Determine the (x, y) coordinate at the center of the cell enclosing the given text.  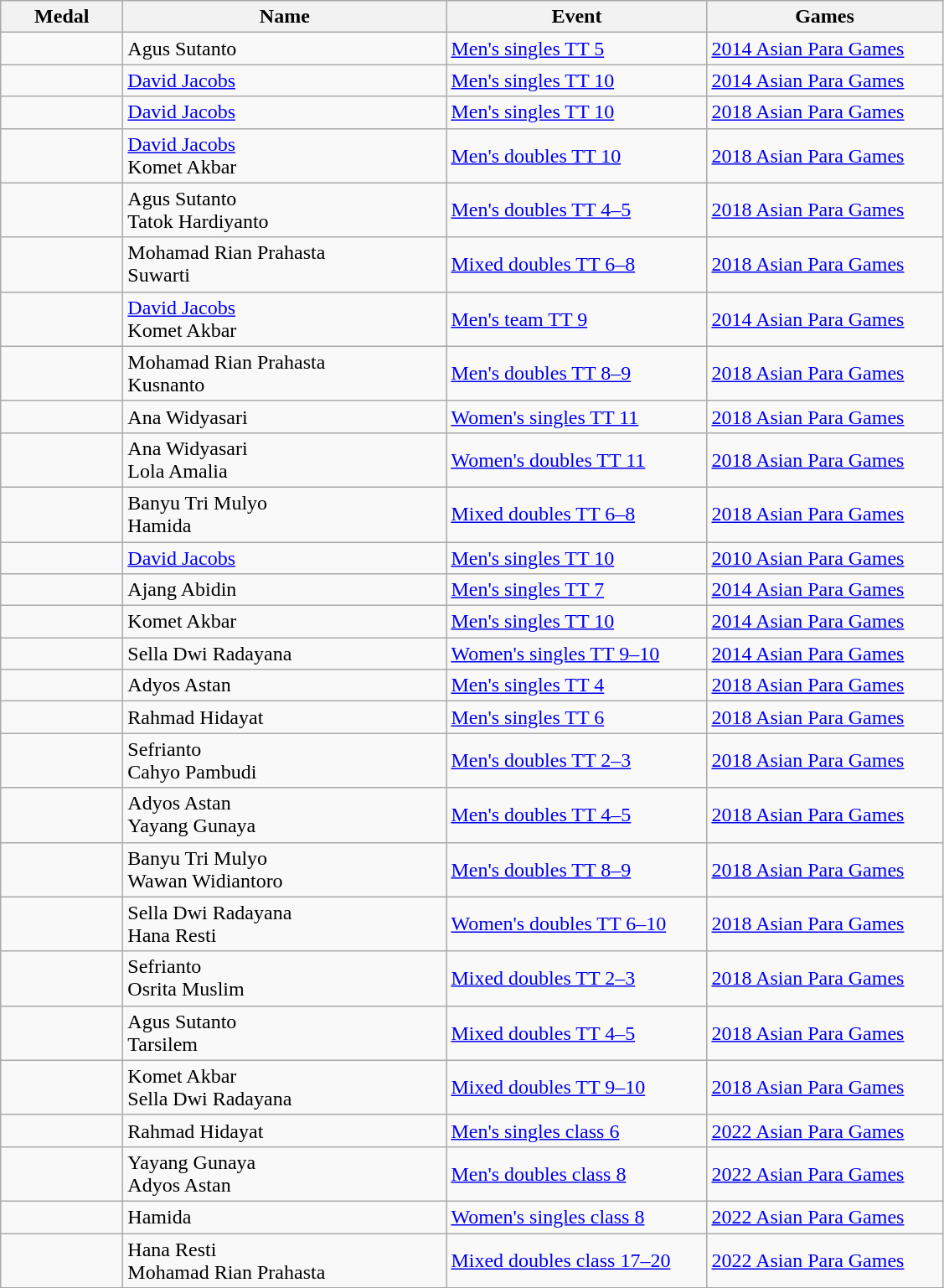
Mixed doubles TT 4–5 (576, 1032)
Banyu Tri Mulyo Hamida (285, 515)
Mixed doubles class 17–20 (576, 1260)
Yayang Gunaya Adyos Astan (285, 1173)
Women's doubles TT 6–10 (576, 923)
Women's singles class 8 (576, 1217)
Adyos Astan (285, 685)
Agus Sutanto Tatok Hardiyanto (285, 209)
Sefrianto Osrita Muslim (285, 979)
Women's singles TT 11 (576, 416)
Ana Widyasari (285, 416)
Women's singles TT 9–10 (576, 654)
Men's doubles class 8 (576, 1173)
Men's singles TT 4 (576, 685)
Men's singles TT 6 (576, 717)
Hamida (285, 1217)
Men's singles TT 5 (576, 49)
Men's team TT 9 (576, 318)
Ajang Abidin (285, 590)
Hana Resti Mohamad Rian Prahasta (285, 1260)
Mixed doubles TT 9–10 (576, 1088)
Komet Akbar Sella Dwi Radayana (285, 1088)
Women's doubles TT 11 (576, 459)
2010 Asian Para Games (824, 557)
Agus Sutanto (285, 49)
Sella Dwi Radayana Hana Resti (285, 923)
Men's doubles TT 10 (576, 156)
Banyu Tri Mulyo Wawan Widiantoro (285, 870)
Mohamad Rian Prahasta Suwarti (285, 265)
Event (576, 17)
Sefrianto Cahyo Pambudi (285, 761)
Men's singles class 6 (576, 1130)
Men's doubles TT 2–3 (576, 761)
Komet Akbar (285, 622)
Games (824, 17)
Agus Sutanto Tarsilem (285, 1032)
Mohamad Rian Prahasta Kusnanto (285, 374)
Name (285, 17)
Ana Widyasari Lola Amalia (285, 459)
Sella Dwi Radayana (285, 654)
Medal (62, 17)
Mixed doubles TT 2–3 (576, 979)
Men's singles TT 7 (576, 590)
Adyos Astan Yayang Gunaya (285, 815)
